Capture the cell that displays the provided text and extract its [x, y] central coordinate. 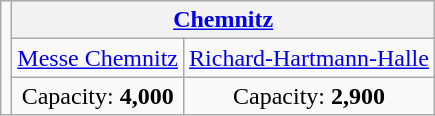
Richard-Hartmann-Halle [310, 58]
Chemnitz [224, 20]
Messe Chemnitz [98, 58]
Capacity: 2,900 [310, 96]
Capacity: 4,000 [98, 96]
